Scan for the cell matching the given text and deliver its (x, y) coordinate at center. 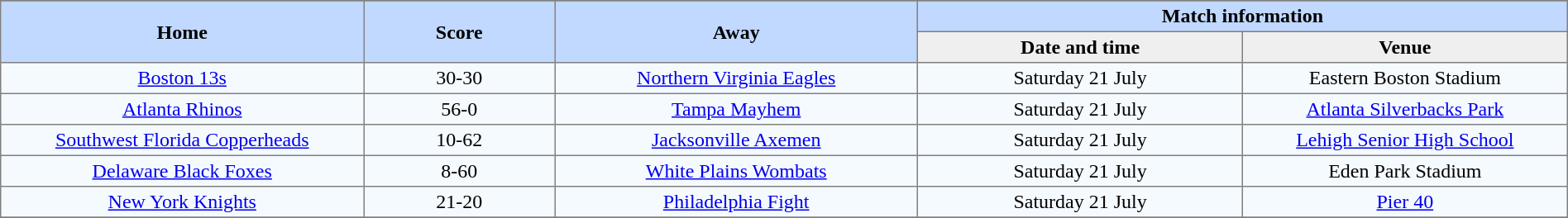
Atlanta Rhinos (182, 109)
Score (460, 31)
Eastern Boston Stadium (1404, 78)
White Plains Wombats (736, 171)
Eden Park Stadium (1404, 171)
Philadelphia Fight (736, 202)
Tampa Mayhem (736, 109)
Jacksonville Axemen (736, 140)
Lehigh Senior High School (1404, 140)
Home (182, 31)
8-60 (460, 171)
Pier 40 (1404, 202)
21-20 (460, 202)
Southwest Florida Copperheads (182, 140)
10-62 (460, 140)
New York Knights (182, 202)
56-0 (460, 109)
Atlanta Silverbacks Park (1404, 109)
Date and time (1080, 47)
30-30 (460, 78)
Away (736, 31)
Boston 13s (182, 78)
Match information (1243, 17)
Delaware Black Foxes (182, 171)
Northern Virginia Eagles (736, 78)
Venue (1404, 47)
